Extract the (X, Y) coordinate from the center of the cell holding the provided text.  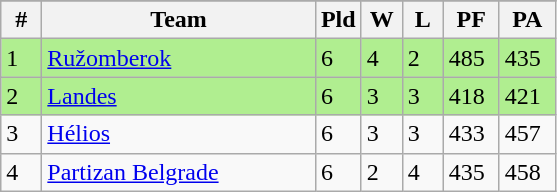
PA (527, 20)
Team (179, 20)
418 (471, 96)
433 (471, 134)
Pld (338, 20)
Landes (179, 96)
485 (471, 58)
Partizan Belgrade (179, 172)
# (22, 20)
458 (527, 172)
Hélios (179, 134)
L (422, 20)
PF (471, 20)
Ružomberok (179, 58)
457 (527, 134)
W (382, 20)
421 (527, 96)
1 (22, 58)
